Pinpoint the cell where the given text exists, returning its (x, y) midpoint coordinate. 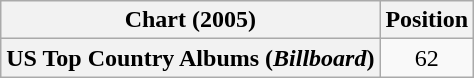
Chart (2005) (190, 20)
Position (427, 20)
US Top Country Albums (Billboard) (190, 58)
62 (427, 58)
